Output the (x, y) coordinate of the center of the cell containing the given text.  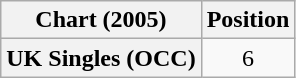
6 (248, 58)
UK Singles (OCC) (101, 58)
Chart (2005) (101, 20)
Position (248, 20)
